Provide the (X, Y) coordinate of the cell's center where the given text is located.  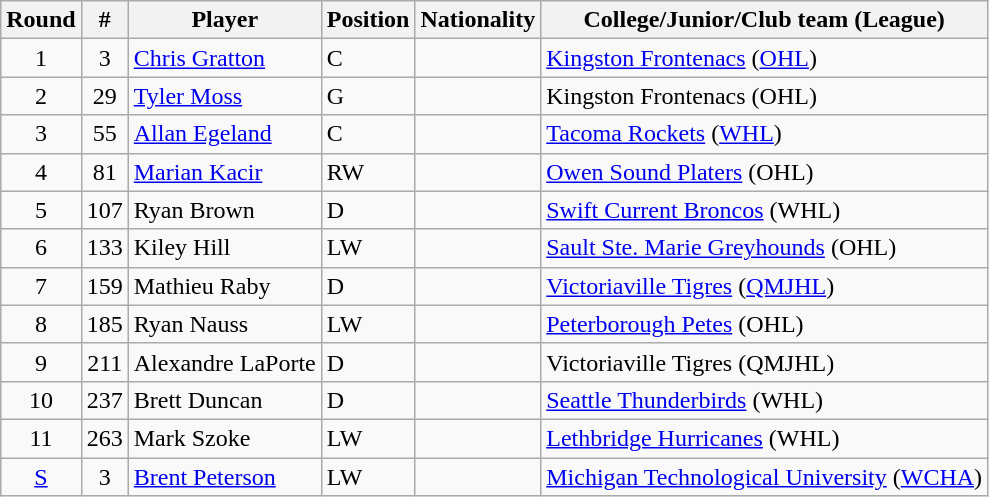
185 (104, 324)
Tacoma Rockets (WHL) (764, 134)
RW (368, 172)
159 (104, 286)
107 (104, 210)
# (104, 20)
S (41, 477)
Brent Peterson (224, 477)
Mathieu Raby (224, 286)
Mark Szoke (224, 438)
81 (104, 172)
Sault Ste. Marie Greyhounds (OHL) (764, 248)
G (368, 96)
Brett Duncan (224, 400)
Lethbridge Hurricanes (WHL) (764, 438)
4 (41, 172)
Ryan Brown (224, 210)
Allan Egeland (224, 134)
9 (41, 362)
Round (41, 20)
2 (41, 96)
10 (41, 400)
Alexandre LaPorte (224, 362)
Tyler Moss (224, 96)
Ryan Nauss (224, 324)
Marian Kacir (224, 172)
133 (104, 248)
6 (41, 248)
Position (368, 20)
Peterborough Petes (OHL) (764, 324)
Owen Sound Platers (OHL) (764, 172)
211 (104, 362)
237 (104, 400)
Nationality (478, 20)
263 (104, 438)
29 (104, 96)
Kiley Hill (224, 248)
55 (104, 134)
Player (224, 20)
Swift Current Broncos (WHL) (764, 210)
1 (41, 58)
5 (41, 210)
College/Junior/Club team (League) (764, 20)
8 (41, 324)
7 (41, 286)
Chris Gratton (224, 58)
Seattle Thunderbirds (WHL) (764, 400)
11 (41, 438)
Michigan Technological University (WCHA) (764, 477)
